Output the [x, y] coordinate of the center of the cell containing the given text.  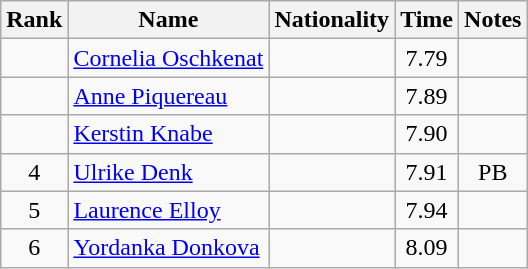
4 [34, 172]
5 [34, 210]
7.90 [427, 134]
Yordanka Donkova [168, 248]
Laurence Elloy [168, 210]
PB [493, 172]
Name [168, 20]
7.94 [427, 210]
7.79 [427, 58]
7.91 [427, 172]
Time [427, 20]
Ulrike Denk [168, 172]
Nationality [332, 20]
Notes [493, 20]
6 [34, 248]
Kerstin Knabe [168, 134]
Rank [34, 20]
7.89 [427, 96]
Cornelia Oschkenat [168, 58]
Anne Piquereau [168, 96]
8.09 [427, 248]
